Determine the (X, Y) coordinate at the center of the cell enclosing the given text.  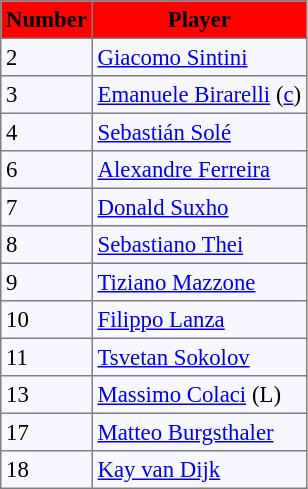
Tsvetan Sokolov (199, 357)
11 (47, 357)
Player (199, 20)
Matteo Burgsthaler (199, 432)
Emanuele Birarelli (c) (199, 95)
Tiziano Mazzone (199, 282)
Giacomo Sintini (199, 57)
18 (47, 470)
Sebastián Solé (199, 132)
8 (47, 245)
Alexandre Ferreira (199, 170)
9 (47, 282)
Donald Suxho (199, 207)
6 (47, 170)
7 (47, 207)
Massimo Colaci (L) (199, 395)
2 (47, 57)
10 (47, 320)
4 (47, 132)
17 (47, 432)
Number (47, 20)
13 (47, 395)
3 (47, 95)
Kay van Dijk (199, 470)
Sebastiano Thei (199, 245)
Filippo Lanza (199, 320)
